From the cell containing the given text, extract its center point as [x, y] coordinate. 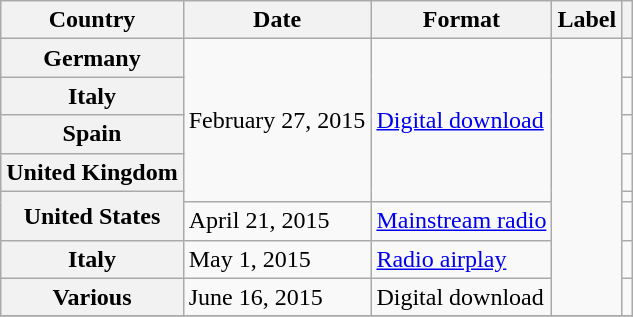
Mainstream radio [462, 221]
Radio airplay [462, 259]
United States [92, 216]
Format [462, 20]
Various [92, 297]
February 27, 2015 [277, 120]
Date [277, 20]
Germany [92, 58]
Spain [92, 134]
April 21, 2015 [277, 221]
Country [92, 20]
May 1, 2015 [277, 259]
June 16, 2015 [277, 297]
Label [587, 20]
United Kingdom [92, 172]
